Return the [x, y] coordinate for the center point of the cell that contains the specified text.  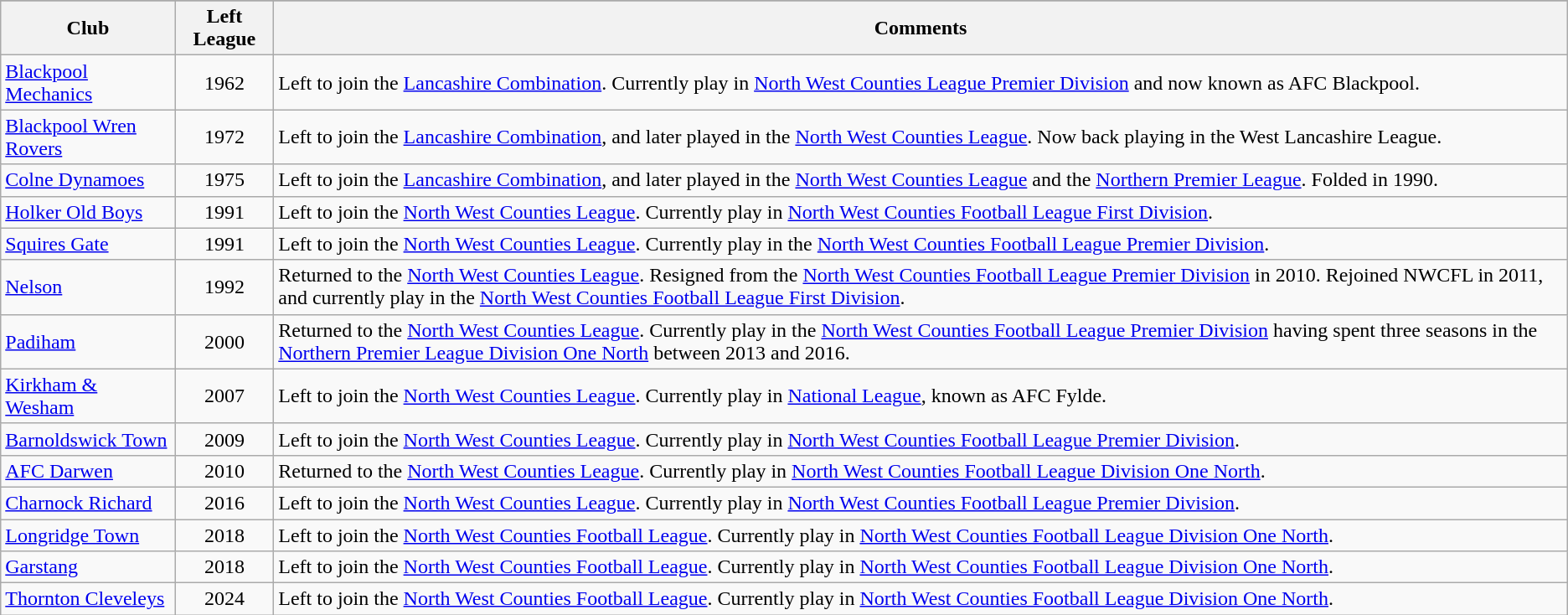
Kirkham & Wesham [88, 395]
Left to join the North West Counties League. Currently play in the North West Counties Football League Premier Division. [921, 244]
Blackpool Mechanics [88, 82]
AFC Darwen [88, 471]
Blackpool Wren Rovers [88, 137]
2016 [224, 503]
Left to join the Lancashire Combination, and later played in the North West Counties League. Now back playing in the West Lancashire League. [921, 137]
Holker Old Boys [88, 212]
1972 [224, 137]
Comments [921, 28]
Left to join the Lancashire Combination, and later played in the North West Counties League and the Northern Premier League. Folded in 1990. [921, 180]
Returned to the North West Counties League. Currently play in North West Counties Football League Division One North. [921, 471]
Padiham [88, 342]
1975 [224, 180]
2000 [224, 342]
Left to join the North West Counties League. Currently play in National League, known as AFC Fylde. [921, 395]
Charnock Richard [88, 503]
Left League [224, 28]
Club [88, 28]
Nelson [88, 287]
Colne Dynamoes [88, 180]
Thornton Cleveleys [88, 599]
Longridge Town [88, 535]
2024 [224, 599]
2010 [224, 471]
Squires Gate [88, 244]
Left to join the North West Counties League. Currently play in North West Counties Football League First Division. [921, 212]
1962 [224, 82]
1992 [224, 287]
2009 [224, 439]
2007 [224, 395]
Garstang [88, 567]
Barnoldswick Town [88, 439]
Left to join the Lancashire Combination. Currently play in North West Counties League Premier Division and now known as AFC Blackpool. [921, 82]
